Locate the cell with the specified text and output its [x, y] center coordinate. 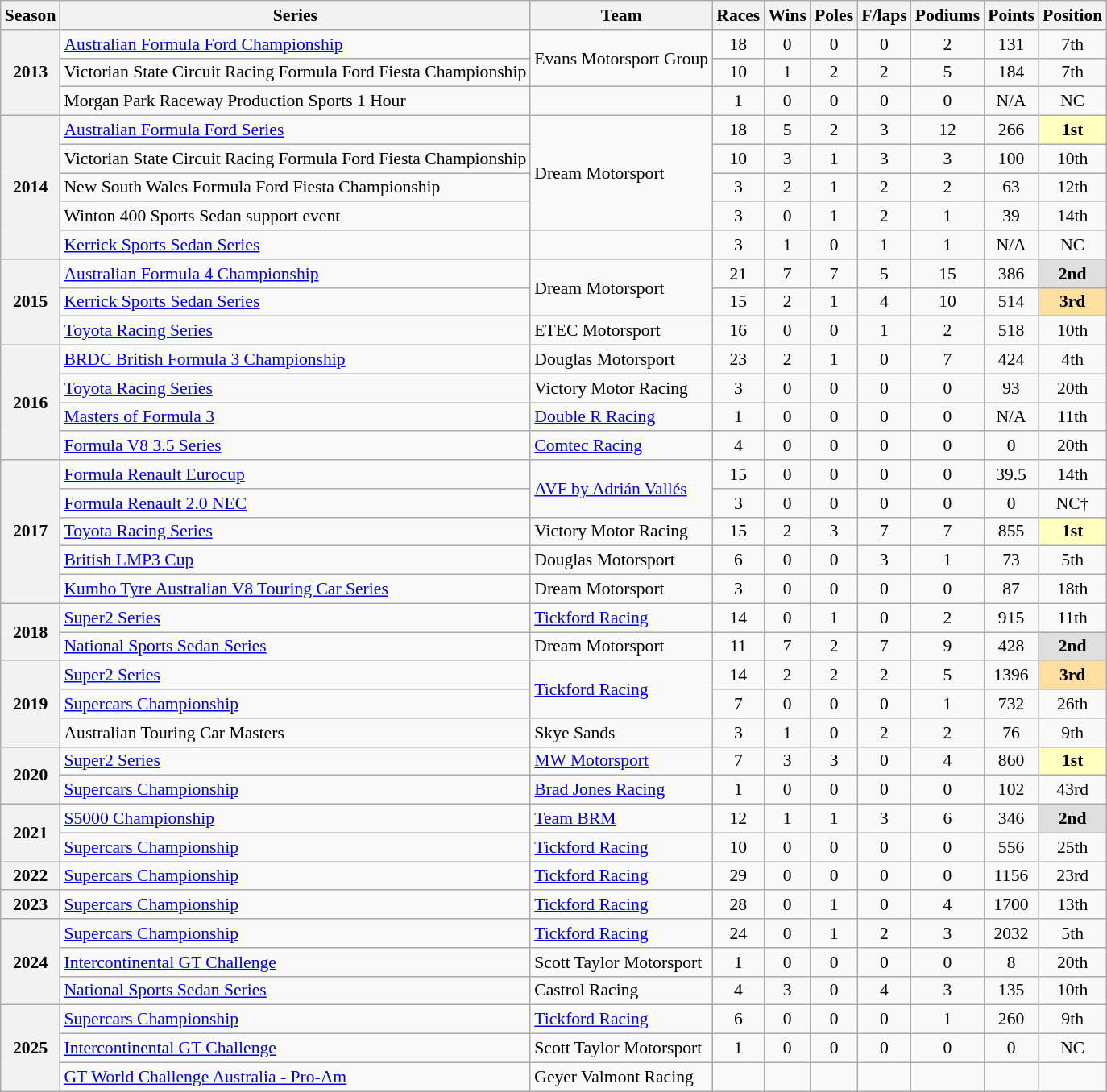
GT World Challenge Australia - Pro-Am [295, 1077]
New South Wales Formula Ford Fiesta Championship [295, 188]
Races [738, 15]
1156 [1011, 876]
2025 [31, 1049]
184 [1011, 72]
1396 [1011, 676]
Season [31, 15]
Poles [834, 15]
102 [1011, 790]
AVF by Adrián Vallés [621, 488]
8 [1011, 962]
73 [1011, 560]
Points [1011, 15]
39.5 [1011, 474]
39 [1011, 217]
ETEC Motorsport [621, 331]
346 [1011, 819]
Geyer Valmont Racing [621, 1077]
2023 [31, 905]
Comtec Racing [621, 446]
F/laps [885, 15]
MW Motorsport [621, 761]
Formula Renault Eurocup [295, 474]
100 [1011, 159]
915 [1011, 618]
2021 [31, 833]
4th [1072, 360]
NC† [1072, 503]
Masters of Formula 3 [295, 417]
Series [295, 15]
43rd [1072, 790]
2018 [31, 631]
266 [1011, 130]
2022 [31, 876]
16 [738, 331]
13th [1072, 905]
9 [947, 647]
2016 [31, 403]
Australian Formula Ford Championship [295, 44]
2019 [31, 704]
Formula Renault 2.0 NEC [295, 503]
25th [1072, 847]
18th [1072, 589]
2013 [31, 72]
2032 [1011, 933]
860 [1011, 761]
Kumho Tyre Australian V8 Touring Car Series [295, 589]
Australian Formula Ford Series [295, 130]
556 [1011, 847]
855 [1011, 532]
23 [738, 360]
87 [1011, 589]
Wins [787, 15]
British LMP3 Cup [295, 560]
63 [1011, 188]
386 [1011, 274]
732 [1011, 704]
Double R Racing [621, 417]
1700 [1011, 905]
135 [1011, 991]
2015 [31, 303]
518 [1011, 331]
23rd [1072, 876]
Evans Motorsport Group [621, 58]
Castrol Racing [621, 991]
2017 [31, 532]
428 [1011, 647]
Australian Touring Car Masters [295, 733]
11 [738, 647]
2014 [31, 188]
Winton 400 Sports Sedan support event [295, 217]
Morgan Park Raceway Production Sports 1 Hour [295, 101]
Brad Jones Racing [621, 790]
514 [1011, 302]
BRDC British Formula 3 Championship [295, 360]
Skye Sands [621, 733]
28 [738, 905]
Podiums [947, 15]
Formula V8 3.5 Series [295, 446]
260 [1011, 1020]
24 [738, 933]
76 [1011, 733]
29 [738, 876]
S5000 Championship [295, 819]
26th [1072, 704]
Team [621, 15]
93 [1011, 388]
Position [1072, 15]
2020 [31, 775]
Australian Formula 4 Championship [295, 274]
131 [1011, 44]
Team BRM [621, 819]
2024 [31, 962]
424 [1011, 360]
12th [1072, 188]
21 [738, 274]
